Capture the cell that displays the provided text and extract its (x, y) central coordinate. 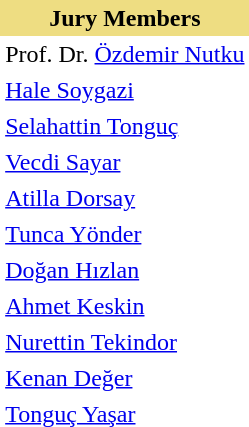
Kenan Değer (125, 378)
Atilla Dorsay (125, 198)
Hale Soygazi (125, 90)
Tunca Yönder (125, 234)
Jury Members (125, 18)
Nurettin Tekindor (125, 342)
Selahattin Tonguç (125, 126)
Prof. Dr. Özdemir Nutku (125, 54)
Vecdi Sayar (125, 162)
Doğan Hızlan (125, 270)
Ahmet Keskin (125, 306)
